Return the [x, y] coordinate for the center point of the cell that contains the specified text.  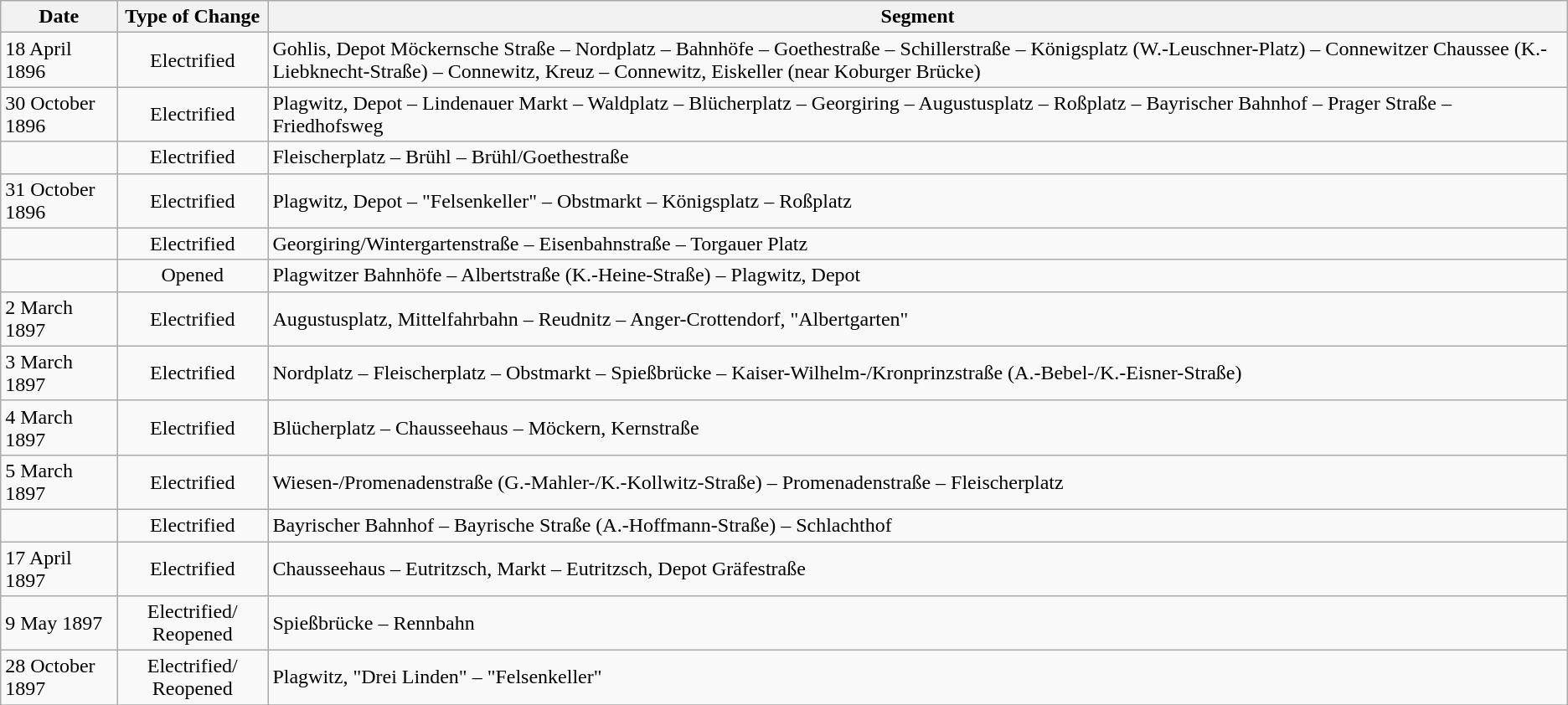
3 March 1897 [59, 373]
Augustusplatz, Mittelfahrbahn – Reudnitz – Anger-Crottendorf, "Albertgarten" [918, 318]
Blücherplatz – Chausseehaus – Möckern, Kernstraße [918, 427]
Plagwitz, "Drei Linden" – "Felsenkeller" [918, 678]
Fleischerplatz – Brühl – Brühl/Goethestraße [918, 157]
Georgiring/Wintergartenstraße – Eisenbahnstraße – Torgauer Platz [918, 244]
28 October 1897 [59, 678]
Bayrischer Bahnhof – Bayrische Straße (A.-Hoffmann-Straße) – Schlachthof [918, 525]
Opened [193, 275]
Type of Change [193, 17]
4 March 1897 [59, 427]
Segment [918, 17]
18 April 1896 [59, 60]
2 March 1897 [59, 318]
Plagwitz, Depot – "Felsenkeller" – Obstmarkt – Königsplatz – Roßplatz [918, 201]
Wiesen-/Promenadenstraße (G.-Mahler-/K.-Kollwitz-Straße) – Promenadenstraße – Fleischerplatz [918, 482]
Nordplatz – Fleischerplatz – Obstmarkt – Spießbrücke – Kaiser-Wilhelm-/Kronprinzstraße (A.-Bebel-/K.-Eisner-Straße) [918, 373]
Chausseehaus – Eutritzsch, Markt – Eutritzsch, Depot Gräfestraße [918, 568]
5 March 1897 [59, 482]
31 October 1896 [59, 201]
9 May 1897 [59, 623]
17 April 1897 [59, 568]
Date [59, 17]
Spießbrücke – Rennbahn [918, 623]
Plagwitzer Bahnhöfe – Albertstraße (K.-Heine-Straße) – Plagwitz, Depot [918, 275]
30 October 1896 [59, 114]
